Find where the given text appears and provide that cell's center as (x, y) coordinate. 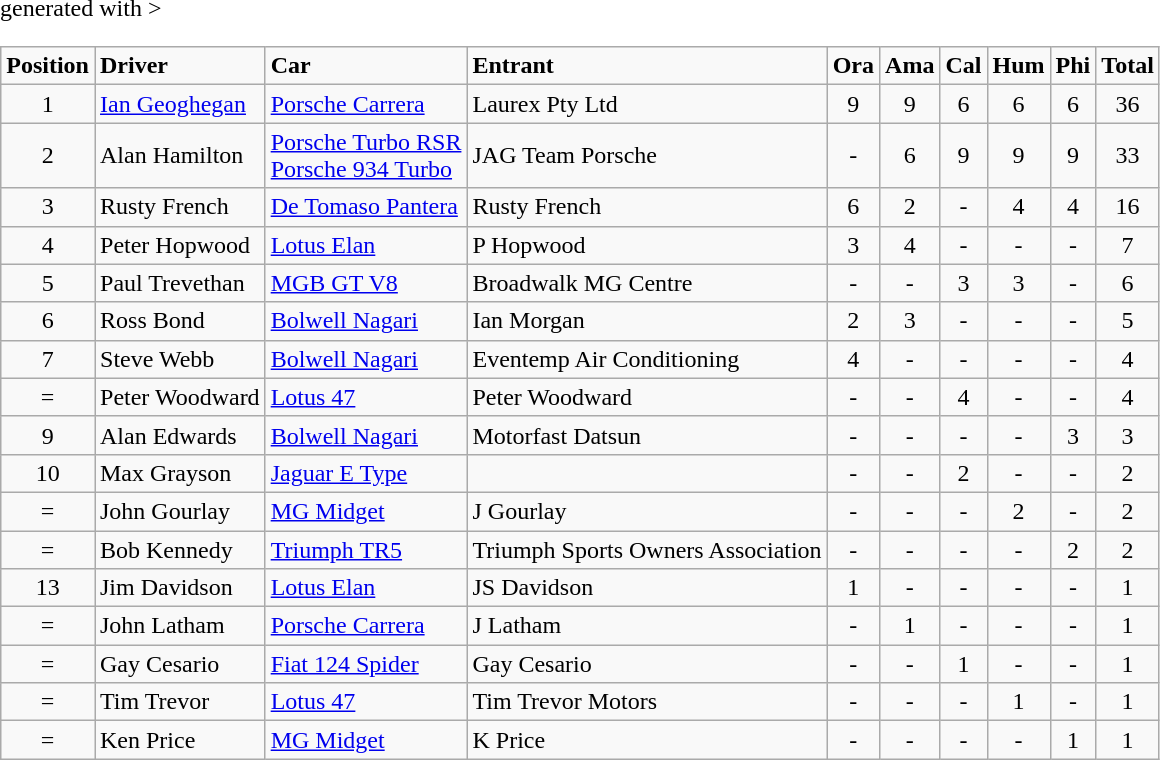
JS Davidson (647, 588)
Ora (853, 66)
Triumph TR5 (366, 549)
Driver (180, 66)
Phi (1073, 66)
Peter Hopwood (180, 245)
Total (1128, 66)
John Gourlay (180, 511)
Hum (1018, 66)
Car (366, 66)
Max Grayson (180, 473)
Alan Edwards (180, 435)
33 (1128, 156)
MGB GT V8 (366, 283)
K Price (647, 740)
Paul Trevethan (180, 283)
John Latham (180, 626)
Ken Price (180, 740)
P Hopwood (647, 245)
Ian Morgan (647, 321)
Tim Trevor (180, 702)
Alan Hamilton (180, 156)
Tim Trevor Motors (647, 702)
Bob Kennedy (180, 549)
Entrant (647, 66)
Jim Davidson (180, 588)
J Latham (647, 626)
Triumph Sports Owners Association (647, 549)
J Gourlay (647, 511)
Fiat 124 Spider (366, 664)
Laurex Pty Ltd (647, 104)
Ian Geoghegan (180, 104)
10 (48, 473)
De Tomaso Pantera (366, 207)
Cal (964, 66)
Ross Bond (180, 321)
Porsche Turbo RSR Porsche 934 Turbo (366, 156)
Eventemp Air Conditioning (647, 359)
13 (48, 588)
Steve Webb (180, 359)
36 (1128, 104)
Position (48, 66)
Motorfast Datsun (647, 435)
Ama (910, 66)
Broadwalk MG Centre (647, 283)
JAG Team Porsche (647, 156)
Jaguar E Type (366, 473)
16 (1128, 207)
